Pinpoint the cell where the given text exists, returning its [X, Y] midpoint coordinate. 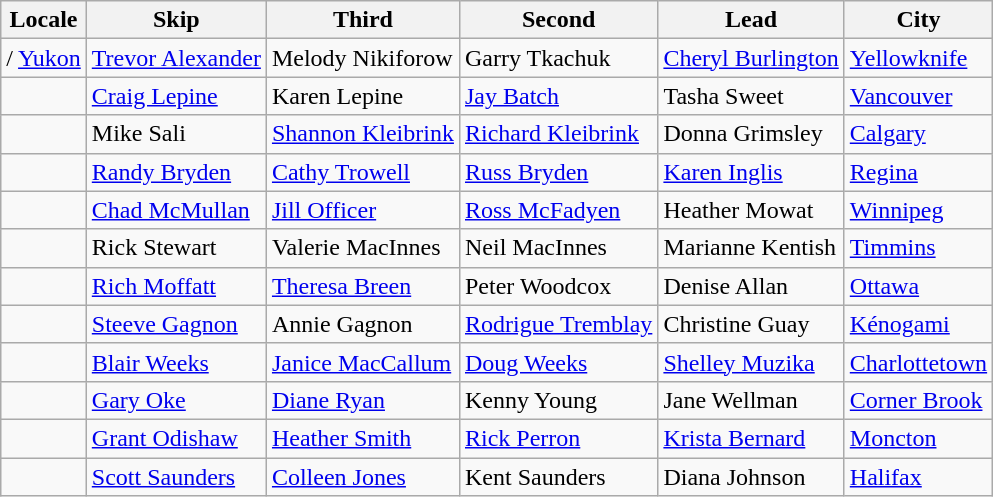
Diana Johnson [751, 477]
Neil MacInnes [558, 248]
Ottawa [918, 286]
Jay Batch [558, 96]
Halifax [918, 477]
Charlottetown [918, 362]
Skip [176, 20]
Rodrigue Tremblay [558, 324]
Annie Gagnon [362, 324]
Garry Tkachuk [558, 58]
/ Yukon [44, 58]
Gary Oke [176, 400]
Third [362, 20]
Donna Grimsley [751, 134]
Yellowknife [918, 58]
Karen Lepine [362, 96]
Melody Nikiforow [362, 58]
Craig Lepine [176, 96]
Doug Weeks [558, 362]
Shannon Kleibrink [362, 134]
Blair Weeks [176, 362]
Cheryl Burlington [751, 58]
Kénogami [918, 324]
Vancouver [918, 96]
Diane Ryan [362, 400]
Christine Guay [751, 324]
Cathy Trowell [362, 172]
Janice MacCallum [362, 362]
Karen Inglis [751, 172]
Russ Bryden [558, 172]
Valerie MacInnes [362, 248]
Tasha Sweet [751, 96]
Randy Bryden [176, 172]
Shelley Muzika [751, 362]
Rich Moffatt [176, 286]
Rick Perron [558, 438]
Moncton [918, 438]
Richard Kleibrink [558, 134]
Kenny Young [558, 400]
Heather Mowat [751, 210]
Kent Saunders [558, 477]
Mike Sali [176, 134]
Locale [44, 20]
Second [558, 20]
Krista Bernard [751, 438]
Heather Smith [362, 438]
Lead [751, 20]
Jane Wellman [751, 400]
Colleen Jones [362, 477]
Chad McMullan [176, 210]
Winnipeg [918, 210]
Calgary [918, 134]
Rick Stewart [176, 248]
Regina [918, 172]
Denise Allan [751, 286]
Jill Officer [362, 210]
Scott Saunders [176, 477]
Steeve Gagnon [176, 324]
Ross McFadyen [558, 210]
Grant Odishaw [176, 438]
Marianne Kentish [751, 248]
Peter Woodcox [558, 286]
Trevor Alexander [176, 58]
City [918, 20]
Theresa Breen [362, 286]
Timmins [918, 248]
Corner Brook [918, 400]
